Scan for the cell matching the given text and deliver its [x, y] coordinate at center. 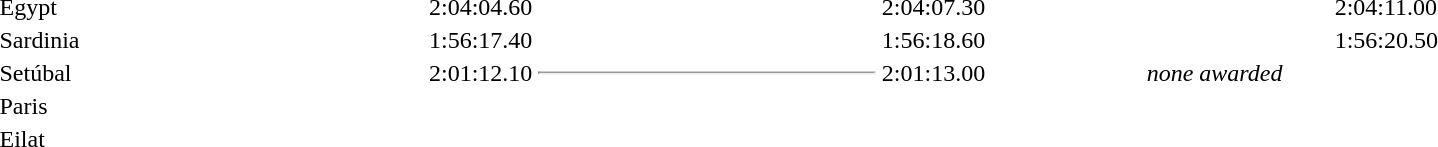
1:56:17.40 [480, 40]
1:56:18.60 [933, 40]
2:01:13.00 [933, 73]
2:01:12.10 [480, 73]
